Extract the (x, y) coordinate from the center of the cell holding the provided text.  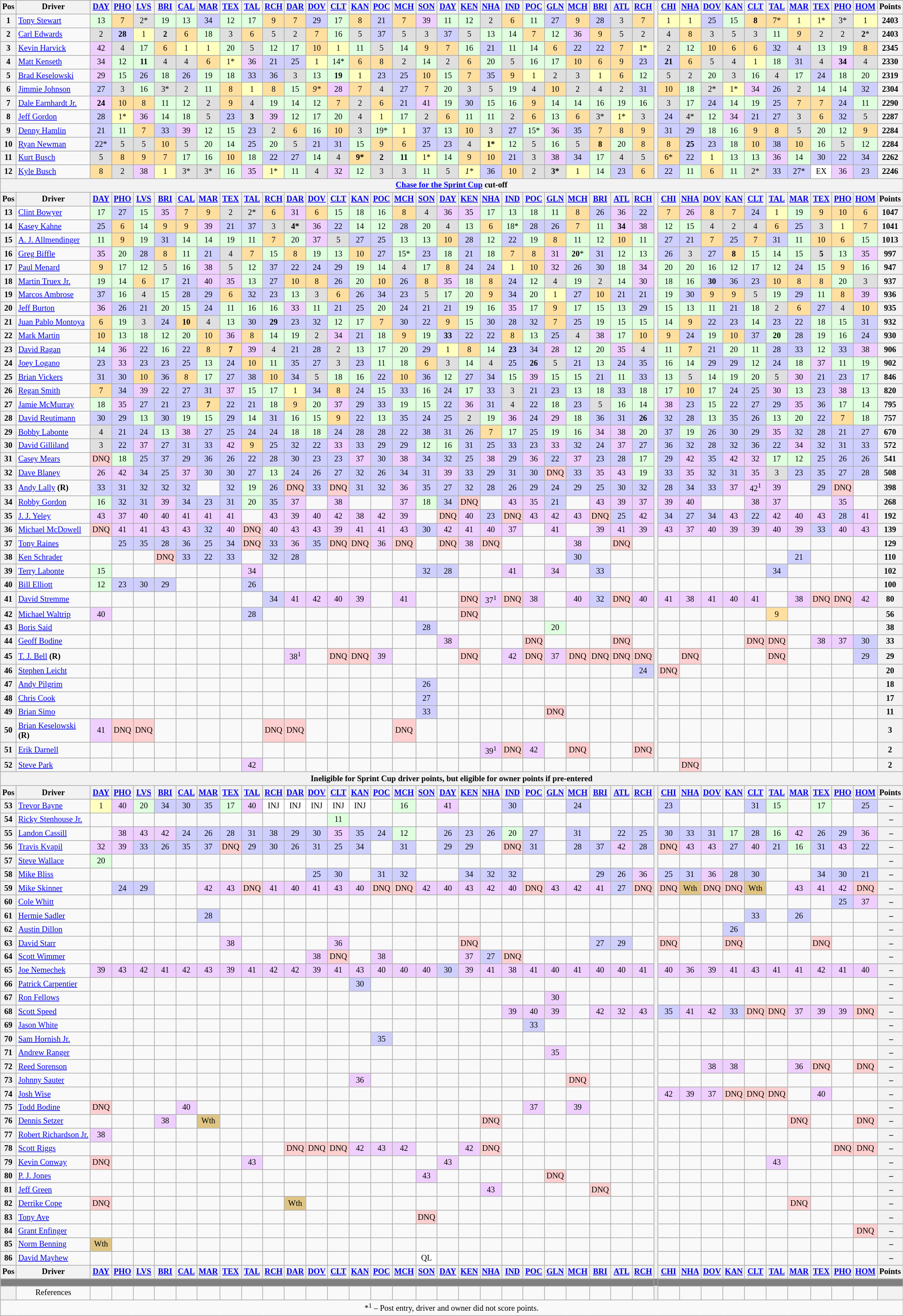
67 (9, 998)
76 (9, 1121)
57 (9, 861)
Scott Riggs (53, 1149)
Joe Nemechek (53, 971)
268 (890, 502)
Mike Bliss (53, 875)
44 (9, 641)
Regan Smith (53, 391)
Carl Edwards (53, 35)
Jeff Burton (53, 308)
Jimmie Johnson (53, 89)
2319 (890, 76)
Dave Blaney (53, 473)
129 (890, 544)
Dale Earnhardt Jr. (53, 103)
T. J. Bell (R) (53, 656)
Jeff Gordon (53, 117)
6* (669, 158)
Jason White (53, 1025)
902 (890, 364)
75 (9, 1108)
Michael McDowell (53, 530)
670 (890, 432)
Kevin Conway (53, 1162)
Cole Whitt (53, 902)
Michael Waltrip (53, 614)
Kyle Busch (53, 171)
David Stremme (53, 599)
71 (9, 1053)
Andy Pilgrim (53, 685)
68 (9, 1012)
Ryan Newman (53, 144)
48 (9, 698)
77 (9, 1135)
55 (9, 834)
Andrew Ranger (53, 1053)
47 (9, 685)
2262 (890, 158)
Matt Kenseth (53, 62)
Dennis Setzer (53, 1121)
Mike Skinner (53, 889)
Clint Bowyer (53, 212)
61 (9, 916)
27* (799, 171)
Scott Wimmer (53, 957)
795 (890, 405)
Brad Keselowski (53, 76)
79 (9, 1162)
2287 (890, 117)
Steve Park (53, 765)
2330 (890, 62)
Ricky Stenhouse Jr. (53, 820)
58 (9, 875)
757 (890, 419)
Grant Enfinger (53, 1231)
371 (491, 599)
QL (427, 1258)
46 (9, 671)
Austin Dillon (53, 930)
2304 (890, 89)
Travis Kvapil (53, 848)
14* (338, 62)
391 (491, 751)
398 (890, 488)
Casey Mears (53, 460)
572 (890, 446)
Ineligible for Sprint Cup driver points, but eligible for owner points if pre-entered (452, 779)
22* (101, 144)
82 (9, 1203)
54 (9, 820)
Trevor Bayne (53, 807)
Jeff Green (53, 1190)
David Starr (53, 943)
Josh Wise (53, 1094)
Jamie McMurray (53, 405)
60 (9, 902)
Paul Menard (53, 267)
Marcos Ambrose (53, 295)
Tony Ave (53, 1217)
Ron Fellows (53, 998)
Andy Lally (R) (53, 488)
936 (890, 295)
A. J. Allmendinger (53, 240)
David Gilliland (53, 446)
Juan Pablo Montoya (53, 322)
*1 – Post entry, driver and owner did not score points. (452, 1308)
Brian Keselowski (R) (53, 731)
Bobby Labonte (53, 432)
Kevin Harvick (53, 48)
2290 (890, 103)
78 (9, 1149)
846 (890, 377)
20* (578, 254)
69 (9, 1025)
Norm Benning (53, 1244)
2246 (890, 171)
63 (9, 943)
Johnny Sauter (53, 1080)
85 (9, 1244)
Denny Hamlin (53, 130)
64 (9, 957)
Todd Bodine (53, 1108)
997 (890, 254)
Robby Gordon (53, 502)
65 (9, 971)
References (53, 1293)
73 (9, 1080)
947 (890, 267)
59 (9, 889)
Boris Said (53, 628)
Geoff Bodine (53, 641)
Brian Vickers (53, 377)
18* (512, 226)
Greg Biffle (53, 254)
1041 (890, 226)
J. J. Yeley (53, 516)
53 (9, 807)
Kasey Kahne (53, 226)
100 (890, 585)
Derrike Cope (53, 1203)
David Reutimann (53, 419)
820 (890, 391)
86 (9, 1258)
P. J. Jones (53, 1176)
421 (755, 488)
50 (9, 731)
Mark Martin (53, 336)
Chris Cook (53, 698)
62 (9, 930)
Brian Simo (53, 712)
Steve Wallace (53, 861)
Erik Darnell (53, 751)
52 (9, 765)
102 (890, 571)
45 (9, 656)
2345 (890, 48)
84 (9, 1231)
Hermie Sadler (53, 916)
David Mayhew (53, 1258)
81 (9, 1190)
Reed Sorenson (53, 1066)
1013 (890, 240)
Martin Truex Jr. (53, 281)
Sam Hornish Jr. (53, 1039)
Tony Raines (53, 544)
906 (890, 350)
Scott Speed (53, 1012)
Chase for the Sprint Cup cut-off (452, 185)
Robert Richardson Jr. (53, 1135)
Terry Labonte (53, 571)
Patrick Carpentier (53, 984)
72 (9, 1066)
EX (822, 171)
Landon Cassill (53, 834)
139 (890, 530)
381 (295, 656)
Kurt Busch (53, 158)
508 (890, 473)
192 (890, 516)
David Ragan (53, 350)
66 (9, 984)
74 (9, 1094)
51 (9, 751)
937 (890, 281)
Joey Logano (53, 364)
1047 (890, 212)
541 (890, 460)
930 (890, 336)
Stephen Leicht (53, 671)
932 (890, 322)
110 (890, 558)
Ken Schrader (53, 558)
Bill Elliott (53, 585)
83 (9, 1217)
7* (777, 21)
19* (381, 130)
Tony Stewart (53, 21)
49 (9, 712)
70 (9, 1039)
935 (890, 308)
